Identify which cell holds the provided text, then report its (x, y) central coordinate. 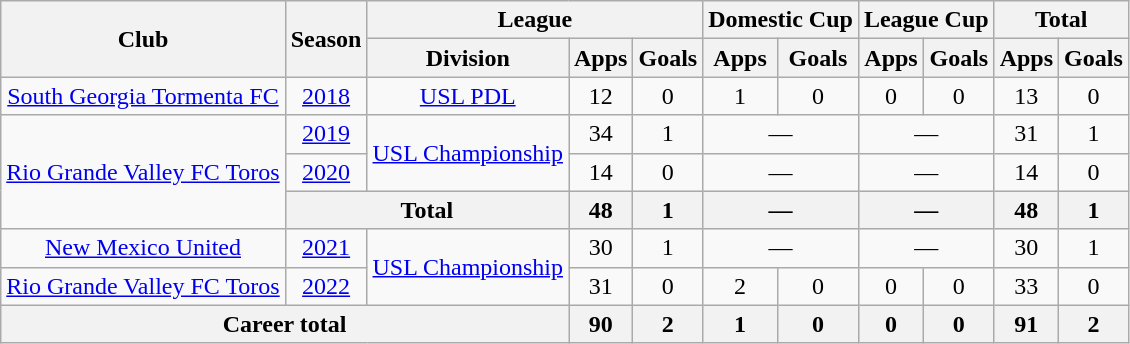
Career total (285, 324)
2022 (326, 286)
League Cup (926, 20)
2018 (326, 96)
33 (1026, 286)
South Georgia Tormenta FC (143, 96)
Domestic Cup (781, 20)
34 (600, 134)
2021 (326, 248)
2020 (326, 172)
League (535, 20)
New Mexico United (143, 248)
91 (1026, 324)
Season (326, 39)
Club (143, 39)
13 (1026, 96)
90 (600, 324)
Division (468, 58)
USL PDL (468, 96)
12 (600, 96)
2019 (326, 134)
